Detect which cell encompasses the target text, then output its (X, Y) center coordinate. 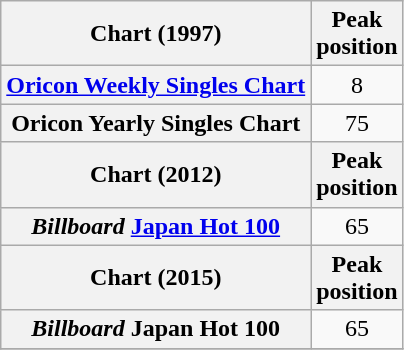
Chart (2012) (156, 174)
Chart (2015) (156, 278)
Oricon Weekly Singles Chart (156, 85)
8 (357, 85)
Oricon Yearly Singles Chart (156, 123)
Chart (1997) (156, 34)
75 (357, 123)
